For the text-containing cell, return its midpoint in (x, y) coordinate format. 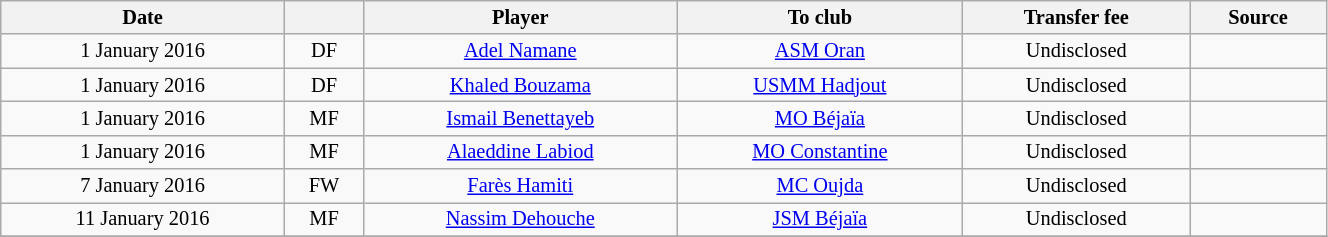
Ismail Benettayeb (520, 118)
To club (820, 17)
JSM Béjaïa (820, 219)
ASM Oran (820, 51)
Adel Namane (520, 51)
11 January 2016 (143, 219)
Player (520, 17)
Khaled Bouzama (520, 85)
Farès Hamiti (520, 186)
Source (1258, 17)
USMM Hadjout (820, 85)
Date (143, 17)
MO Béjaïa (820, 118)
MO Constantine (820, 152)
FW (324, 186)
Nassim Dehouche (520, 219)
7 January 2016 (143, 186)
MC Oujda (820, 186)
Alaeddine Labiod (520, 152)
Transfer fee (1076, 17)
